Identify which cell holds the provided text, then report its [x, y] central coordinate. 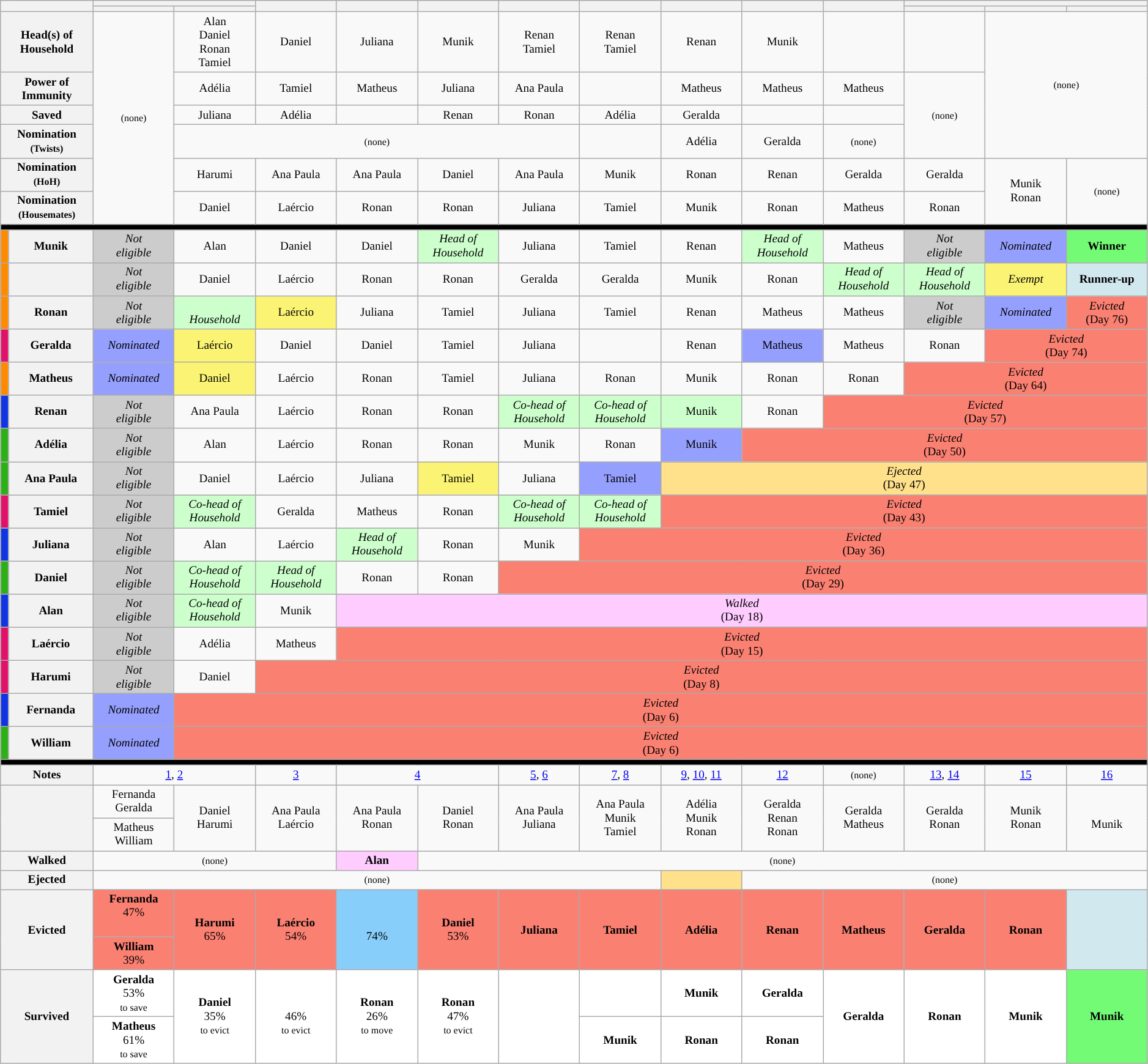
Laércio 54% [296, 930]
Evicted(Day 8) [701, 677]
Daniel53% [459, 930]
7, 8 [620, 775]
William [51, 743]
Ana PaulaLaércio [296, 817]
Evicted(Day 74) [1067, 346]
Walked(Day 18) [742, 611]
Ronan 47%to evict [459, 1017]
Ejected(Day 47) [904, 478]
Fernanda47% [133, 913]
AdéliaMunikRonan [701, 817]
Power of Immunity [47, 89]
Ana PaulaJuliana [539, 817]
GeraldaRenanRonan [783, 817]
GeraldaMatheus [864, 817]
3 [296, 775]
MatheusWilliam [133, 834]
Daniel 35%to evict [215, 1017]
Saved [47, 115]
Fernanda [51, 710]
DanielRonan [459, 817]
5, 6 [539, 775]
4 [417, 775]
13, 14 [944, 775]
Ronan26%to move [377, 1017]
Exempt [1026, 279]
Nomination(Housemates) [47, 207]
Walked [47, 861]
Head(s) of Household [47, 42]
Evicted(Day 50) [944, 445]
Evicted(Day 29) [823, 578]
GeraldaRonan [944, 817]
Ana PaulaMunikTamiel [620, 817]
Ejected [47, 880]
Evicted(Day 43) [904, 511]
Matheus61%to save [133, 1040]
DanielHarumi [215, 817]
Ana PaulaRonan [377, 817]
Household [215, 313]
15 [1026, 775]
FernandaGeralda [133, 801]
Notes [47, 775]
1, 2 [174, 775]
Runner-up [1107, 279]
Evicted(Day 36) [864, 545]
Nomination(HoH) [47, 174]
Nomination(Twists) [47, 141]
16 [1107, 775]
Evicted(Day 57) [986, 412]
Winner [1107, 246]
46%to evict [296, 1017]
Evicted(Day 64) [1026, 379]
12 [783, 775]
9, 10, 11 [701, 775]
Evicted(Day 15) [742, 644]
Harumi65% [215, 930]
Survived [47, 1017]
William39% [133, 953]
Evicted(Day 76) [1107, 313]
74% [377, 930]
Geralda 53%to save [133, 994]
AlanDanielRonan Tamiel [215, 42]
Evicted [47, 930]
